Capture the cell that displays the provided text and extract its [x, y] central coordinate. 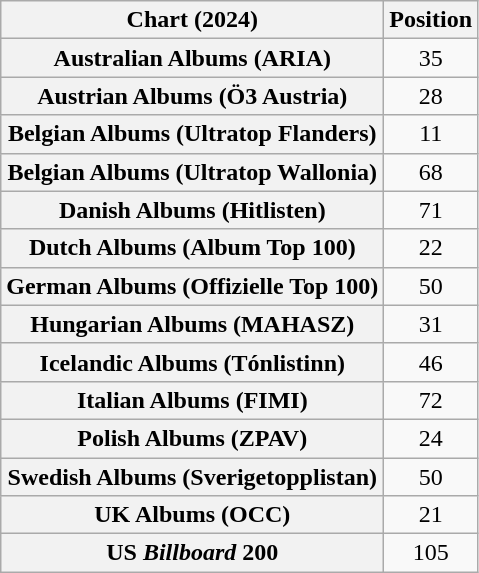
Icelandic Albums (Tónlistinn) [192, 362]
Hungarian Albums (MAHASZ) [192, 324]
Italian Albums (FIMI) [192, 400]
Chart (2024) [192, 20]
UK Albums (OCC) [192, 515]
Australian Albums (ARIA) [192, 58]
28 [431, 96]
US Billboard 200 [192, 553]
Belgian Albums (Ultratop Flanders) [192, 134]
68 [431, 172]
24 [431, 438]
German Albums (Offizielle Top 100) [192, 286]
Austrian Albums (Ö3 Austria) [192, 96]
105 [431, 553]
Polish Albums (ZPAV) [192, 438]
11 [431, 134]
31 [431, 324]
Swedish Albums (Sverigetopplistan) [192, 477]
46 [431, 362]
21 [431, 515]
71 [431, 210]
22 [431, 248]
72 [431, 400]
35 [431, 58]
Dutch Albums (Album Top 100) [192, 248]
Danish Albums (Hitlisten) [192, 210]
Belgian Albums (Ultratop Wallonia) [192, 172]
Position [431, 20]
